Detect which cell encompasses the target text, then output its [x, y] center coordinate. 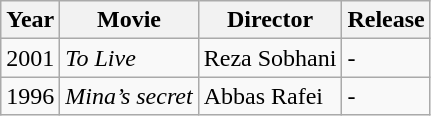
Mina’s secret [129, 96]
Reza Sobhani [270, 58]
Abbas Rafei [270, 96]
Release [386, 20]
Director [270, 20]
To Live [129, 58]
2001 [30, 58]
1996 [30, 96]
Year [30, 20]
Movie [129, 20]
